Provide the [X, Y] coordinate of the cell's center where the given text is located.  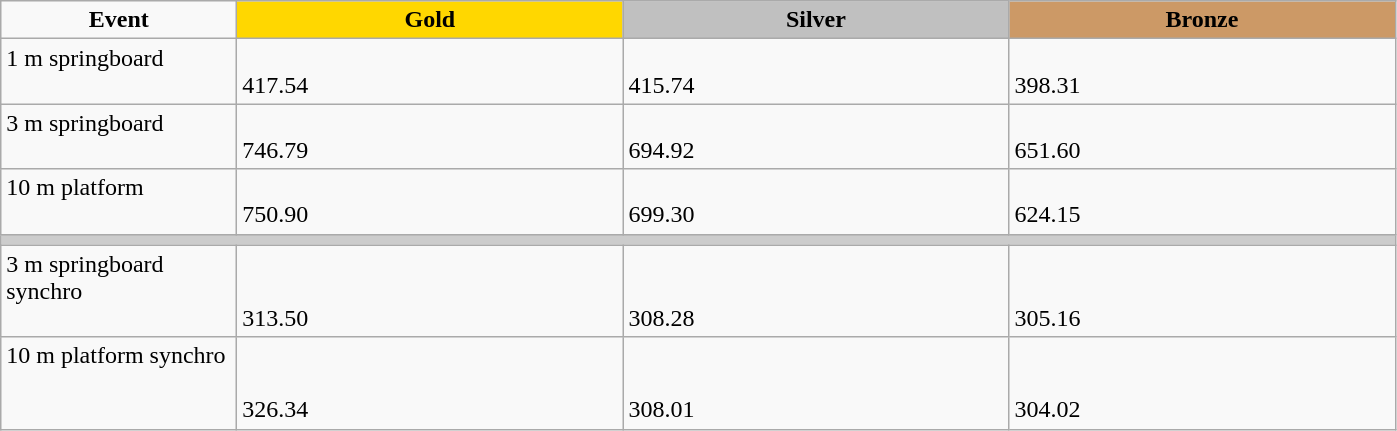
746.79 [430, 136]
326.34 [430, 383]
651.60 [1202, 136]
398.31 [1202, 72]
Silver [816, 20]
313.50 [430, 291]
750.90 [430, 202]
694.92 [816, 136]
304.02 [1202, 383]
305.16 [1202, 291]
Event [119, 20]
10 m platform [119, 202]
Bronze [1202, 20]
415.74 [816, 72]
417.54 [430, 72]
308.01 [816, 383]
1 m springboard [119, 72]
308.28 [816, 291]
699.30 [816, 202]
3 m springboard [119, 136]
Gold [430, 20]
3 m springboard synchro [119, 291]
10 m platform synchro [119, 383]
624.15 [1202, 202]
